Identify which cell holds the provided text, then report its [X, Y] central coordinate. 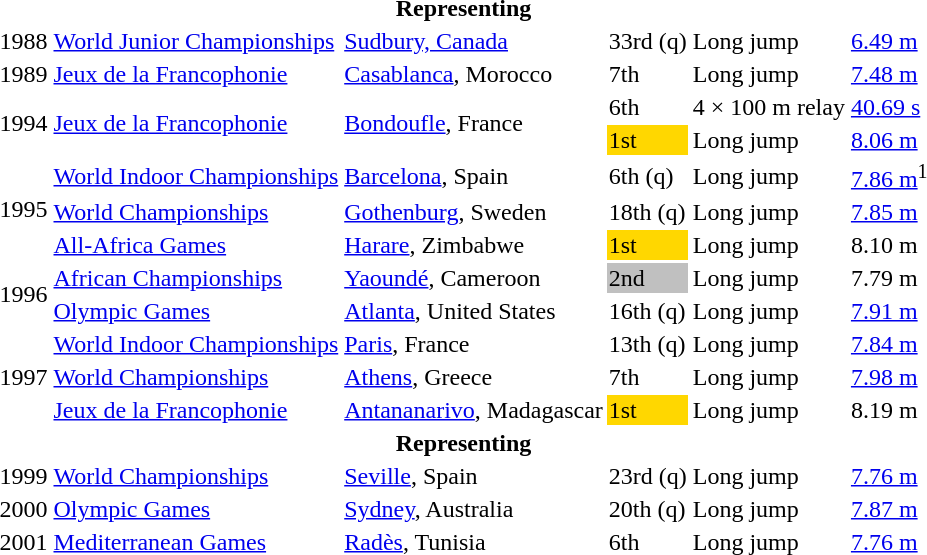
23rd (q) [648, 476]
World Junior Championships [196, 41]
6th (q) [648, 176]
2nd [648, 278]
All-Africa Games [196, 245]
Sudbury, Canada [474, 41]
33rd (q) [648, 41]
Seville, Spain [474, 476]
Sydney, Australia [474, 509]
20th (q) [648, 509]
6th [648, 107]
13th (q) [648, 344]
16th (q) [648, 311]
Bondoufle, France [474, 124]
Antananarivo, Madagascar [474, 410]
Yaoundé, Cameroon [474, 278]
Atlanta, United States [474, 311]
African Championships [196, 278]
Paris, France [474, 344]
Gothenburg, Sweden [474, 212]
Barcelona, Spain [474, 176]
4 × 100 m relay [768, 107]
Harare, Zimbabwe [474, 245]
Athens, Greece [474, 377]
Casablanca, Morocco [474, 74]
18th (q) [648, 212]
